Return the (X, Y) coordinate for the center point of the cell that contains the specified text.  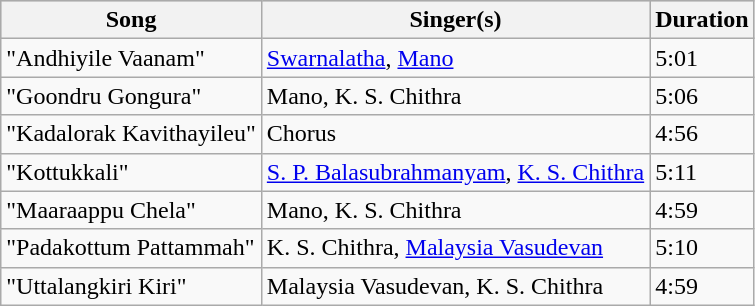
"Uttalangkiri Kiri" (132, 286)
"Padakottum Pattammah" (132, 248)
Song (132, 20)
Duration (702, 20)
5:11 (702, 172)
"Goondru Gongura" (132, 96)
"Maaraappu Chela" (132, 210)
"Andhiyile Vaanam" (132, 58)
S. P. Balasubrahmanyam, K. S. Chithra (455, 172)
K. S. Chithra, Malaysia Vasudevan (455, 248)
5:10 (702, 248)
5:01 (702, 58)
4:56 (702, 134)
Swarnalatha, Mano (455, 58)
Singer(s) (455, 20)
Malaysia Vasudevan, K. S. Chithra (455, 286)
Chorus (455, 134)
"Kottukkali" (132, 172)
5:06 (702, 96)
"Kadalorak Kavithayileu" (132, 134)
